Extract the (X, Y) coordinate from the center of the cell holding the provided text.  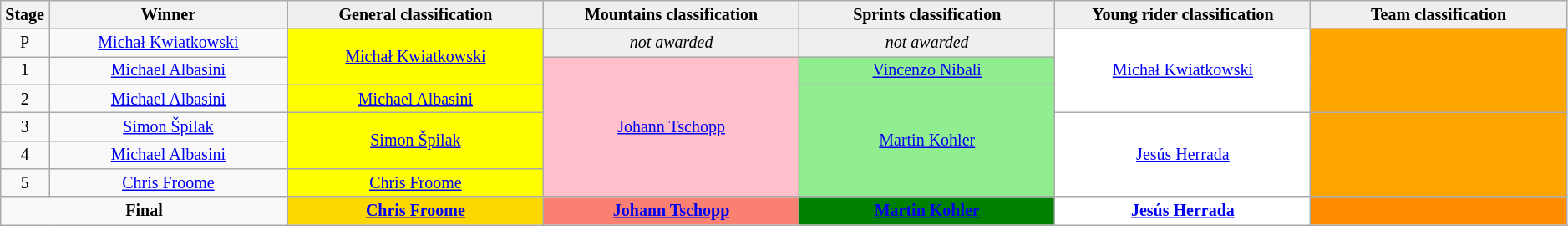
4 (25, 154)
P (25, 44)
2 (25, 99)
Vincenzo Nibali (927, 70)
Stage (25, 15)
Team classification (1439, 15)
General classification (415, 15)
Sprints classification (927, 15)
3 (25, 127)
5 (25, 182)
Winner (169, 15)
1 (25, 70)
Final (145, 211)
Mountains classification (671, 15)
Young rider classification (1183, 15)
